Capture the cell that displays the provided text and extract its (x, y) central coordinate. 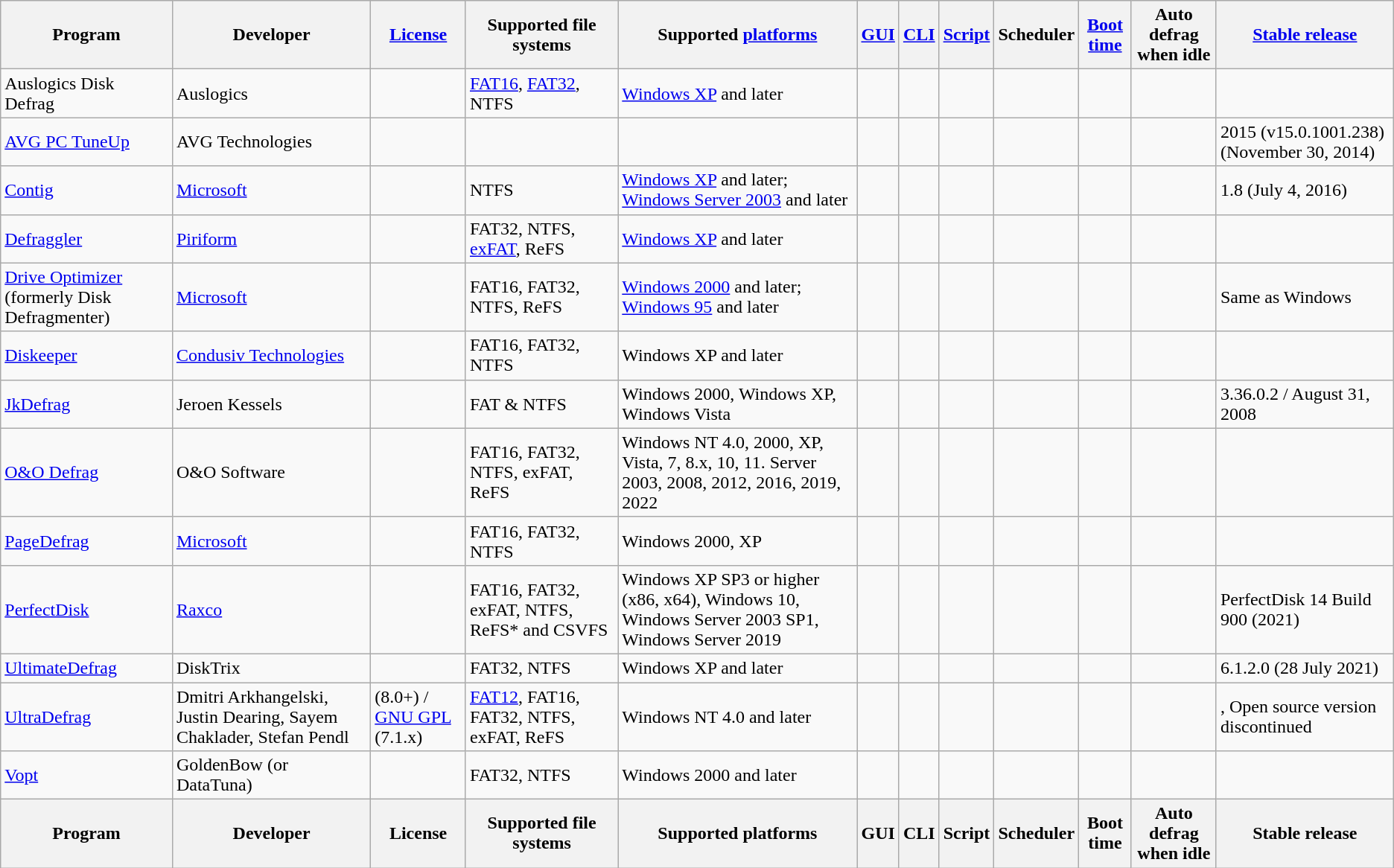
2015 (v15.0.1001.238) (November 30, 2014) (1305, 141)
, Open source version discontinued (1305, 716)
FAT16, FAT32, NTFS, ReFS (541, 297)
Defraggler (86, 238)
Auslogics (271, 94)
UltimateDefrag (86, 668)
Piriform (271, 238)
PerfectDisk 14 Build 900 (2021) (1305, 609)
O&O Software (271, 472)
Windows NT 4.0 and later (737, 716)
PerfectDisk (86, 609)
Windows XP and later;Windows Server 2003 and later (737, 191)
JkDefrag (86, 403)
(8.0+) / GNU GPL (7.1.x) (418, 716)
Drive Optimizer (formerly Disk Defragmenter) (86, 297)
Windows 2000, Windows XP, Windows Vista (737, 403)
Raxco (271, 609)
AVG Technologies (271, 141)
Jeroen Kessels (271, 403)
Windows NT 4.0, 2000, XP, Vista, 7, 8.x, 10, 11. Server 2003, 2008, 2012, 2016, 2019, 2022 (737, 472)
FAT16, FAT32, exFAT, NTFS, ReFS* and CSVFS (541, 609)
6.1.2.0 (28 July 2021) (1305, 668)
FAT32, NTFS, exFAT, ReFS (541, 238)
O&O Defrag (86, 472)
DiskTrix (271, 668)
PageDefrag (86, 540)
Contig (86, 191)
Vopt (86, 776)
FAT12, FAT16, FAT32, NTFS, exFAT, ReFS (541, 716)
Windows XP SP3 or higher (x86, x64), Windows 10, Windows Server 2003 SP1, Windows Server 2019 (737, 609)
Same as Windows (1305, 297)
Condusiv Technologies (271, 356)
3.36.0.2 / August 31, 2008 (1305, 403)
GoldenBow (or DataTuna) (271, 776)
FAT & NTFS (541, 403)
UltraDefrag (86, 716)
Windows 2000, XP (737, 540)
Diskeeper (86, 356)
FAT16, FAT32, NTFS, exFAT, ReFS (541, 472)
Windows 2000 and later;Windows 95 and later (737, 297)
AVG PC TuneUp (86, 141)
Auslogics Disk Defrag (86, 94)
Dmitri Arkhangelski, Justin Dearing, Sayem Chaklader, Stefan Pendl (271, 716)
NTFS (541, 191)
1.8 (July 4, 2016) (1305, 191)
Windows 2000 and later (737, 776)
